Scan for the cell matching the given text and deliver its (X, Y) coordinate at center. 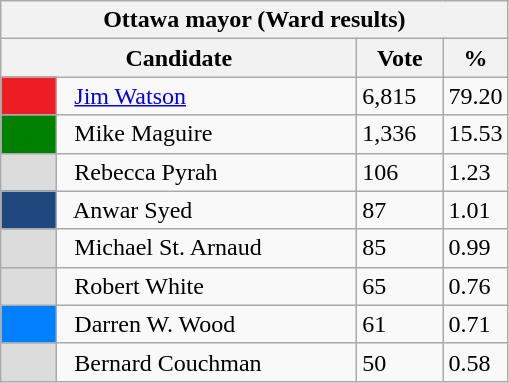
79.20 (476, 96)
0.99 (476, 248)
0.71 (476, 324)
50 (400, 362)
Bernard Couchman (207, 362)
0.76 (476, 286)
1.23 (476, 172)
Jim Watson (207, 96)
1.01 (476, 210)
106 (400, 172)
85 (400, 248)
Darren W. Wood (207, 324)
% (476, 58)
Robert White (207, 286)
6,815 (400, 96)
65 (400, 286)
Candidate (179, 58)
Vote (400, 58)
15.53 (476, 134)
Rebecca Pyrah (207, 172)
Anwar Syed (207, 210)
87 (400, 210)
Mike Maguire (207, 134)
0.58 (476, 362)
Michael St. Arnaud (207, 248)
61 (400, 324)
1,336 (400, 134)
Ottawa mayor (Ward results) (254, 20)
